Determine the (X, Y) coordinate at the center of the cell enclosing the given text.  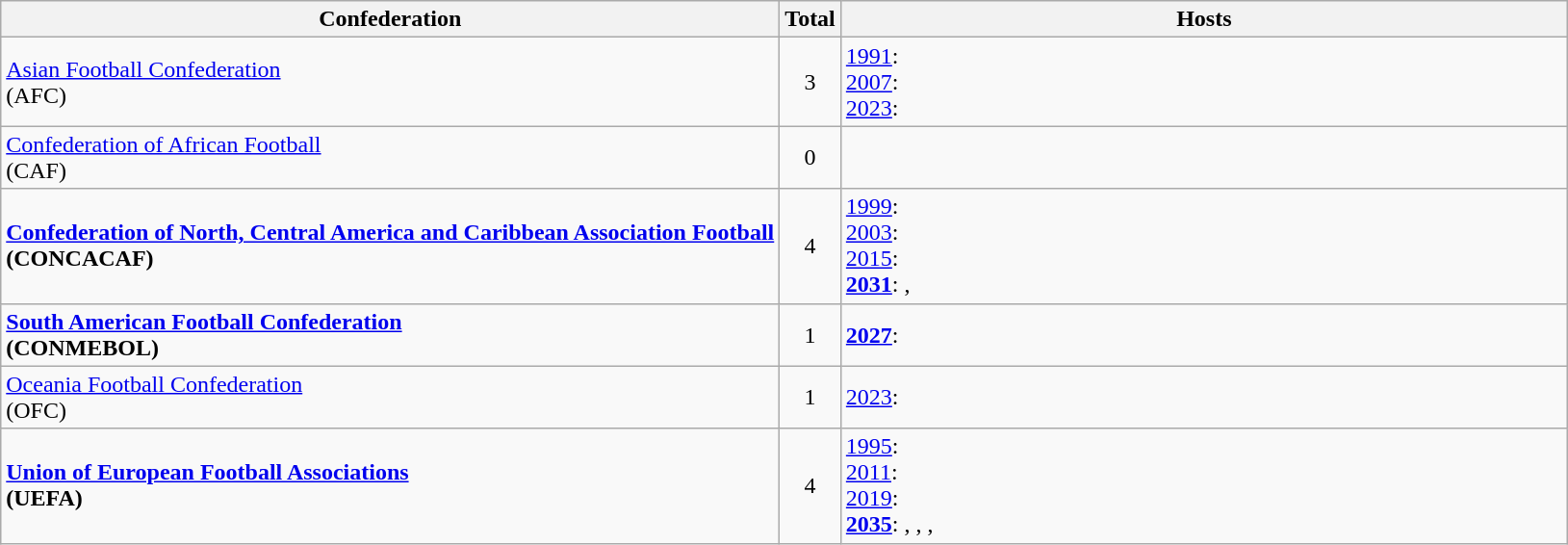
Union of European Football Associations(UEFA) (391, 485)
1991: 2007: 2023: (1203, 82)
1999: 2003: 2015: 2031: , (1203, 247)
2027: (1203, 335)
0 (810, 158)
Confederation (391, 19)
Confederation of African Football(CAF) (391, 158)
Confederation of North, Central America and Caribbean Association Football(CONCACAF) (391, 247)
Total (810, 19)
3 (810, 82)
1995: 2011: 2019: 2035: , , , (1203, 485)
2023: (1203, 397)
Hosts (1203, 19)
Oceania Football Confederation(OFC) (391, 397)
Asian Football Confederation(AFC) (391, 82)
South American Football Confederation(CONMEBOL) (391, 335)
